Provide the [x, y] coordinate of the cell's center where the given text is located.  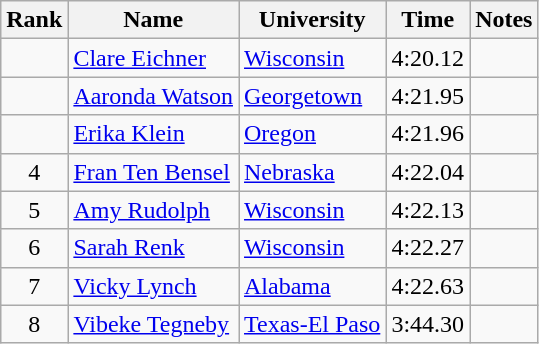
Alabama [312, 286]
Amy Rudolph [154, 210]
Fran Ten Bensel [154, 172]
University [312, 20]
Sarah Renk [154, 248]
4:20.12 [428, 58]
Georgetown [312, 96]
Erika Klein [154, 134]
Rank [34, 20]
4 [34, 172]
Aaronda Watson [154, 96]
Name [154, 20]
8 [34, 324]
Oregon [312, 134]
Clare Eichner [154, 58]
6 [34, 248]
3:44.30 [428, 324]
4:21.96 [428, 134]
4:22.13 [428, 210]
4:22.63 [428, 286]
Nebraska [312, 172]
Notes [504, 20]
Vicky Lynch [154, 286]
5 [34, 210]
4:22.27 [428, 248]
Vibeke Tegneby [154, 324]
7 [34, 286]
4:22.04 [428, 172]
4:21.95 [428, 96]
Time [428, 20]
Texas-El Paso [312, 324]
